Search for the cell housing the specified text and yield its (x, y) center coordinate. 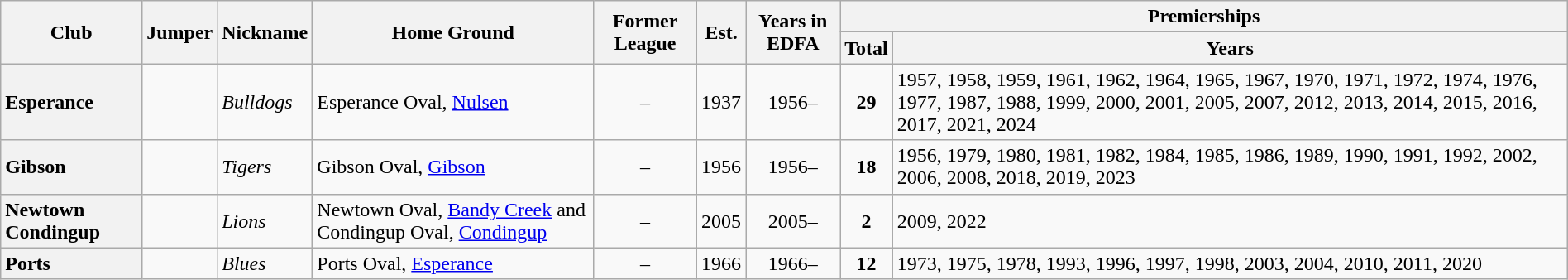
Ports (71, 263)
2005 (721, 220)
Years (1230, 48)
Tigers (265, 167)
Est. (721, 32)
Years in EDFA (793, 32)
Nickname (265, 32)
Gibson (71, 167)
Lions (265, 220)
Esperance (71, 102)
Newtown Condingup (71, 220)
18 (867, 167)
Total (867, 48)
2 (867, 220)
Gibson Oval, Gibson (453, 167)
Blues (265, 263)
1973, 1975, 1978, 1993, 1996, 1997, 1998, 2003, 2004, 2010, 2011, 2020 (1230, 263)
Ports Oval, Esperance (453, 263)
1966– (793, 263)
Bulldogs (265, 102)
2005– (793, 220)
12 (867, 263)
29 (867, 102)
Newtown Oval, Bandy Creek and Condingup Oval, Condingup (453, 220)
Club (71, 32)
1956, 1979, 1980, 1981, 1982, 1984, 1985, 1986, 1989, 1990, 1991, 1992, 2002, 2006, 2008, 2018, 2019, 2023 (1230, 167)
Home Ground (453, 32)
Jumper (180, 32)
1956 (721, 167)
Esperance Oval, Nulsen (453, 102)
2009, 2022 (1230, 220)
Former League (645, 32)
1937 (721, 102)
1966 (721, 263)
Premierships (1204, 17)
